Pinpoint the cell where the given text exists, returning its [x, y] midpoint coordinate. 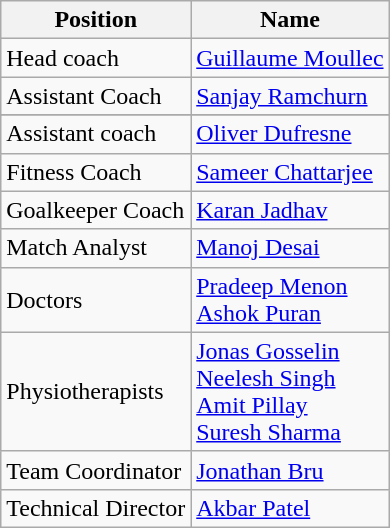
Match Analyst [96, 248]
Technical Director [96, 508]
Oliver Dufresne [290, 134]
Karan Jadhav [290, 210]
Sameer Chattarjee [290, 172]
Goalkeeper Coach [96, 210]
Physiotherapists [96, 392]
Manoj Desai [290, 248]
Jonas Gosselin Neelesh Singh Amit Pillay Suresh Sharma [290, 392]
Assistant coach [96, 134]
Position [96, 20]
Sanjay Ramchurn [290, 96]
Jonathan Bru [290, 470]
Pradeep Menon Ashok Puran [290, 300]
Guillaume Moullec [290, 58]
Assistant Coach [96, 96]
Team Coordinator [96, 470]
Fitness Coach [96, 172]
Doctors [96, 300]
Head coach [96, 58]
Name [290, 20]
Akbar Patel [290, 508]
